Return [x, y] of the center of cell containing provided text 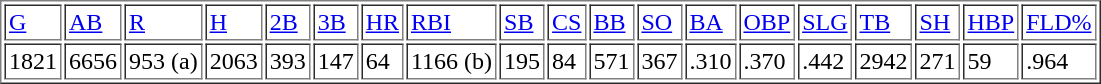
6656 [92, 62]
147 [336, 62]
64 [382, 62]
TB [884, 22]
.964 [1059, 62]
.310 [710, 62]
953 (a) [163, 62]
2B [288, 22]
84 [567, 62]
BA [710, 22]
OBP [767, 22]
195 [522, 62]
FLD% [1059, 22]
H [234, 22]
CS [567, 22]
SB [522, 22]
SO [660, 22]
HBP [991, 22]
367 [660, 62]
.370 [767, 62]
HR [382, 22]
SLG [825, 22]
571 [612, 62]
1821 [32, 62]
.442 [825, 62]
SH [938, 22]
2942 [884, 62]
2063 [234, 62]
R [163, 22]
BB [612, 22]
1166 (b) [451, 62]
G [32, 22]
3B [336, 22]
RBI [451, 22]
AB [92, 22]
271 [938, 62]
59 [991, 62]
393 [288, 62]
